Return [x, y] of the center of cell containing provided text 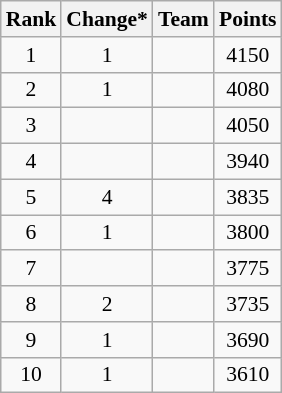
7 [32, 269]
3775 [248, 269]
4050 [248, 126]
3800 [248, 233]
3735 [248, 304]
3610 [248, 375]
Change* [107, 19]
Points [248, 19]
Team [184, 19]
3 [32, 126]
3940 [248, 162]
5 [32, 197]
9 [32, 340]
3690 [248, 340]
4080 [248, 90]
8 [32, 304]
4150 [248, 55]
3835 [248, 197]
6 [32, 233]
Rank [32, 19]
10 [32, 375]
